Provide the [X, Y] coordinate of the cell's center where the given text is located.  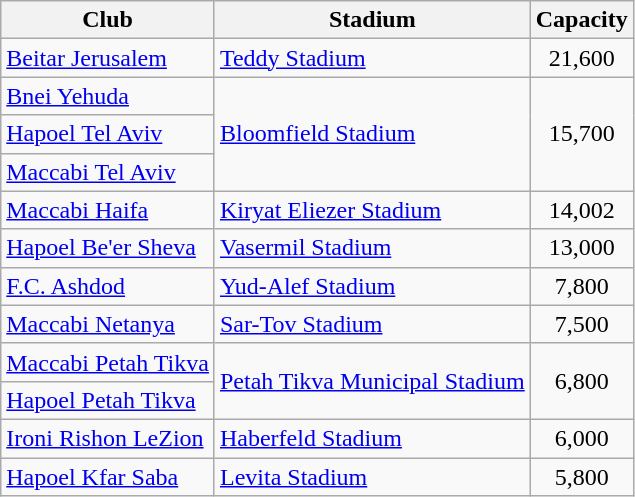
7,500 [582, 324]
Stadium [372, 20]
Bnei Yehuda [108, 96]
15,700 [582, 134]
Levita Stadium [372, 477]
7,800 [582, 286]
Sar-Tov Stadium [372, 324]
Hapoel Petah Tikva [108, 400]
Maccabi Netanya [108, 324]
Hapoel Be'er Sheva [108, 248]
Teddy Stadium [372, 58]
6,800 [582, 381]
Maccabi Tel Aviv [108, 172]
Maccabi Petah Tikva [108, 362]
14,002 [582, 210]
Hapoel Kfar Saba [108, 477]
5,800 [582, 477]
Hapoel Tel Aviv [108, 134]
Capacity [582, 20]
13,000 [582, 248]
Bloomfield Stadium [372, 134]
Yud-Alef Stadium [372, 286]
Club [108, 20]
Haberfeld Stadium [372, 438]
Maccabi Haifa [108, 210]
Ironi Rishon LeZion [108, 438]
Vasermil Stadium [372, 248]
F.C. Ashdod [108, 286]
6,000 [582, 438]
Petah Tikva Municipal Stadium [372, 381]
21,600 [582, 58]
Kiryat Eliezer Stadium [372, 210]
Beitar Jerusalem [108, 58]
